Return the (X, Y) coordinate for the center point of the cell that contains the specified text.  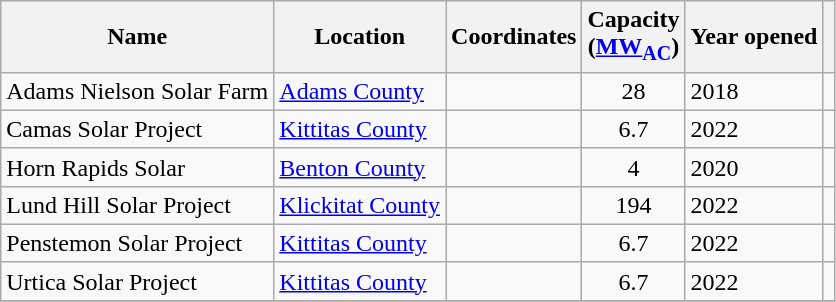
2020 (754, 167)
Klickitat County (360, 205)
Benton County (360, 167)
4 (634, 167)
Coordinates (514, 36)
Camas Solar Project (138, 129)
Location (360, 36)
Adams Nielson Solar Farm (138, 91)
Capacity(MWAC) (634, 36)
Penstemon Solar Project (138, 243)
Urtica Solar Project (138, 281)
28 (634, 91)
Name (138, 36)
Year opened (754, 36)
Adams County (360, 91)
2018 (754, 91)
Lund Hill Solar Project (138, 205)
194 (634, 205)
Horn Rapids Solar (138, 167)
